Pinpoint the cell where the given text exists, returning its (X, Y) midpoint coordinate. 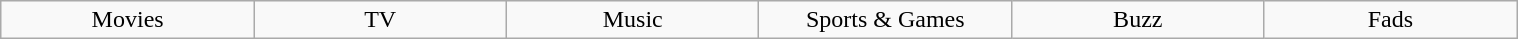
Movies (128, 20)
TV (380, 20)
Music (632, 20)
Buzz (1138, 20)
Fads (1390, 20)
Sports & Games (886, 20)
